Determine the [X, Y] coordinate at the center of the cell enclosing the given text.  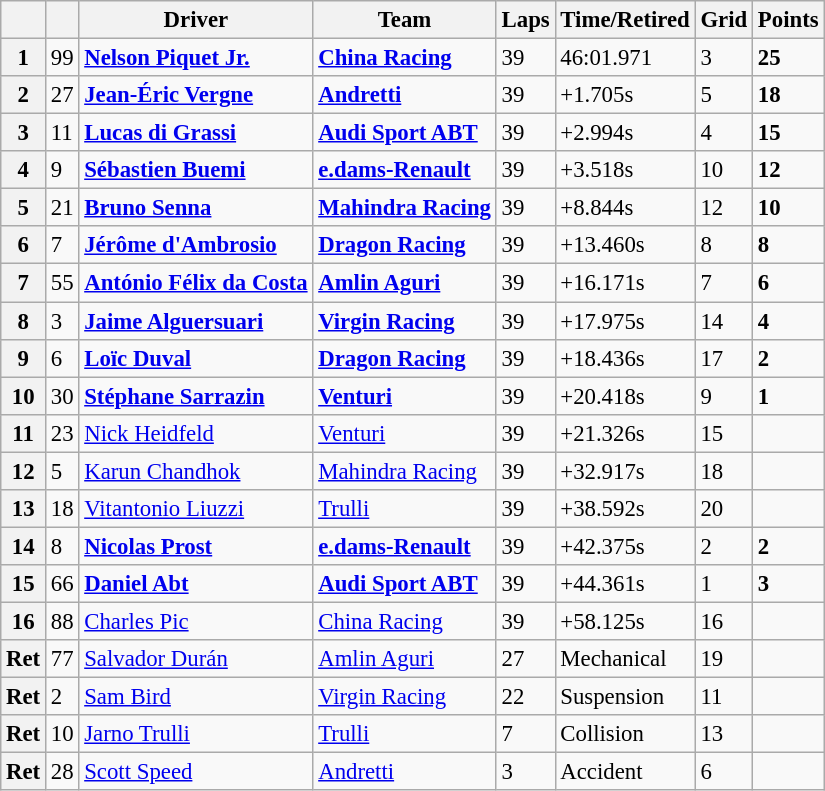
28 [62, 772]
23 [62, 433]
Nelson Piquet Jr. [196, 58]
88 [62, 621]
+2.994s [625, 133]
77 [62, 659]
Mechanical [625, 659]
Grid [724, 20]
Vitantonio Liuzzi [196, 509]
66 [62, 584]
+16.171s [625, 283]
+20.418s [625, 396]
+42.375s [625, 546]
Loïc Duval [196, 358]
Charles Pic [196, 621]
22 [526, 697]
Jean-Éric Vergne [196, 95]
Lucas di Grassi [196, 133]
25 [788, 58]
+38.592s [625, 509]
+3.518s [625, 170]
+58.125s [625, 621]
+21.326s [625, 433]
+32.917s [625, 471]
99 [62, 58]
+17.975s [625, 321]
17 [724, 358]
Salvador Durán [196, 659]
Suspension [625, 697]
Collision [625, 734]
+1.705s [625, 95]
António Félix da Costa [196, 283]
46:01.971 [625, 58]
Laps [526, 20]
Nicolas Prost [196, 546]
+18.436s [625, 358]
Jarno Trulli [196, 734]
Bruno Senna [196, 208]
Sébastien Buemi [196, 170]
55 [62, 283]
30 [62, 396]
Driver [196, 20]
Stéphane Sarrazin [196, 396]
21 [62, 208]
+13.460s [625, 245]
19 [724, 659]
+44.361s [625, 584]
Jaime Alguersuari [196, 321]
Team [404, 20]
Scott Speed [196, 772]
Jérôme d'Ambrosio [196, 245]
20 [724, 509]
Sam Bird [196, 697]
Daniel Abt [196, 584]
Karun Chandhok [196, 471]
Nick Heidfeld [196, 433]
+8.844s [625, 208]
Accident [625, 772]
Time/Retired [625, 20]
Points [788, 20]
